Detect which cell encompasses the target text, then output its [X, Y] center coordinate. 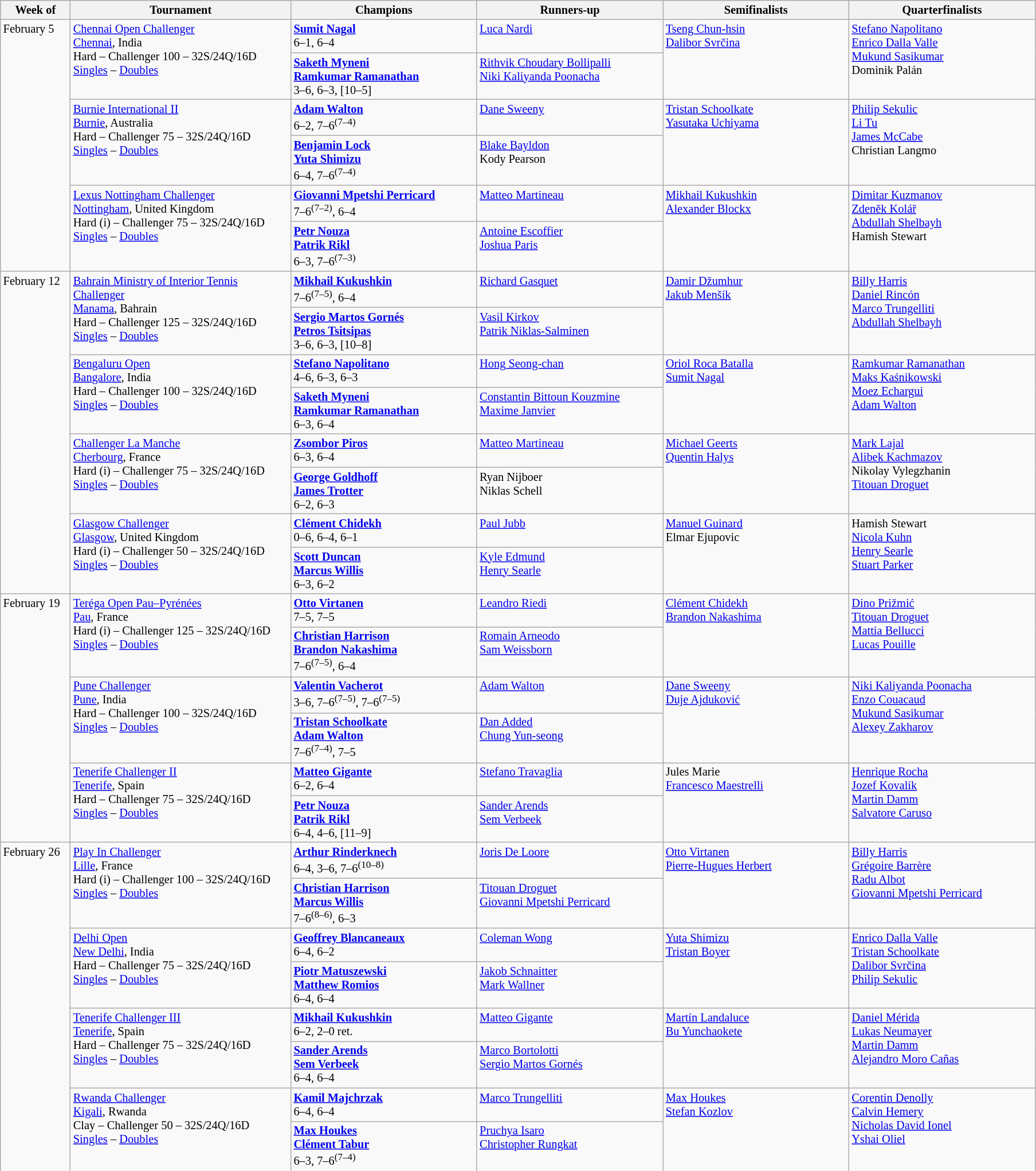
Tenerife Challenger IIITenerife, Spain Hard – Challenger 75 – 32S/24Q/16DSingles – Doubles [181, 1048]
Sander Arends Sem Verbeek6–4, 6–4 [384, 1064]
February 19 [36, 718]
Ramkumar Ramanathan Maks Kaśnikowski Moez Echargui Adam Walton [942, 394]
Marco Trungelliti [570, 1105]
Billy Harris Grégoire Barrère Radu Albot Giovanni Mpetshi Perricard [942, 886]
Kyle Edmund Henry Searle [570, 570]
Kamil Majchrzak6–4, 6–4 [384, 1105]
George Goldhoff James Trotter6–2, 6–3 [384, 491]
Clément Chidekh0–6, 6–4, 6–1 [384, 530]
Joris De Loore [570, 861]
Henrique Rocha Jozef Kovalík Martin Damm Salvatore Caruso [942, 802]
Teréga Open Pau–PyrénéesPau, France Hard (i) – Challenger 125 – 32S/24Q/16DSingles – Doubles [181, 635]
February 12 [36, 432]
Blake Bayldon Kody Pearson [570, 160]
Jakob Schnaitter Mark Wallner [570, 985]
Lexus Nottingham ChallengerNottingham, United Kingdom Hard (i) – Challenger 75 – 32S/24Q/16DSingles – Doubles [181, 228]
Scott Duncan Marcus Willis6–3, 6–2 [384, 570]
Oriol Roca Batalla Sumit Nagal [756, 394]
Pune ChallengerPune, India Hard – Challenger 100 – 32S/24Q/16DSingles – Doubles [181, 719]
Tseng Chun-hsin Dalibor Svrčina [756, 60]
Mikhail Kukushkin6–2, 2–0 ret. [384, 1025]
Jules Marie Francesco Maestrelli [756, 802]
Corentin Denolly Calvin Hemery Nicholas David Ionel Yshai Oliel [942, 1129]
February 5 [36, 146]
Play In ChallengerLille, France Hard (i) – Challenger 100 – 32S/24Q/16DSingles – Doubles [181, 886]
Yuta Shimizu Tristan Boyer [756, 968]
Week of [36, 10]
Enrico Dalla Valle Tristan Schoolkate Dalibor Svrčina Philip Sekulic [942, 968]
Matteo Gigante6–2, 6–4 [384, 779]
Adam Walton6–2, 7–6(7–4) [384, 117]
Petr Nouza Patrik Rikl6–4, 4–6, [11–9] [384, 819]
Chennai Open ChallengerChennai, India Hard – Challenger 100 – 32S/24Q/16DSingles – Doubles [181, 60]
Benjamin Lock Yuta Shimizu6–4, 7–6(7–4) [384, 160]
Sander Arends Sem Verbeek [570, 819]
Marco Bortolotti Sergio Martos Gornés [570, 1064]
Petr Nouza Patrik Rikl6–3, 7–6(7–3) [384, 246]
Glasgow ChallengerGlasgow, United Kingdom Hard (i) – Challenger 50 – 32S/24Q/16DSingles – Doubles [181, 554]
Max Houkes Clément Tabur6–3, 7–6(7–4) [384, 1146]
Stefano Travaglia [570, 779]
Tristan Schoolkate Adam Walton7–6(7–4), 7–5 [384, 737]
Niki Kaliyanda Poonacha Enzo Couacaud Mukund Sasikumar Alexey Zakharov [942, 719]
Pruchya Isaro Christopher Rungkat [570, 1146]
Manuel Guinard Elmar Ejupovic [756, 554]
Mark Lajal Alibek Kachmazov Nikolay Vylegzhanin Titouan Droguet [942, 473]
Burnie International IIBurnie, Australia Hard – Challenger 75 – 32S/24Q/16DSingles – Doubles [181, 142]
Daniel Mérida Lukas Neumayer Martin Damm Alejandro Moro Cañas [942, 1048]
Paul Jubb [570, 530]
Geoffrey Blancaneaux6–4, 6–2 [384, 945]
Leandro Riedi [570, 610]
Luca Nardi [570, 36]
Sergio Martos Gornés Petros Tsitsipas3–6, 6–3, [10–8] [384, 331]
Dino Prižmić Titouan Droguet Mattia Bellucci Lucas Pouille [942, 635]
Stefano Napolitano Enrico Dalla Valle Mukund Sasikumar Dominik Palán [942, 60]
Bahrain Ministry of Interior Tennis ChallengerManama, Bahrain Hard – Challenger 125 – 32S/24Q/16DSingles – Doubles [181, 313]
Billy Harris Daniel Rincón Marco Trungelliti Abdullah Shelbayh [942, 313]
Tristan Schoolkate Yasutaka Uchiyama [756, 142]
Dane Sweeny [570, 117]
Saketh Myneni Ramkumar Ramanathan3–6, 6–3, [10–5] [384, 76]
Delhi OpenNew Delhi, India Hard – Challenger 75 – 32S/24Q/16DSingles – Doubles [181, 968]
Titouan Droguet Giovanni Mpetshi Perricard [570, 903]
Hamish Stewart Nicola Kuhn Henry Searle Stuart Parker [942, 554]
Romain Arneodo Sam Weissborn [570, 651]
Mikhail Kukushkin Alexander Blockx [756, 228]
Ryan Nijboer Niklas Schell [570, 491]
Tenerife Challenger IITenerife, Spain Hard – Challenger 75 – 32S/24Q/16DSingles – Doubles [181, 802]
Coleman Wong [570, 945]
Champions [384, 10]
Runners-up [570, 10]
February 26 [36, 1006]
Valentin Vacherot3–6, 7–6(7–5), 7–6(7–5) [384, 695]
Dimitar Kuzmanov Zdeněk Kolář Abdullah Shelbayh Hamish Stewart [942, 228]
Michael Geerts Quentin Halys [756, 473]
Rithvik Choudary Bollipalli Niki Kaliyanda Poonacha [570, 76]
Challenger La MancheCherbourg, France Hard (i) – Challenger 75 – 32S/24Q/16DSingles – Doubles [181, 473]
Tournament [181, 10]
Max Houkes Stefan Kozlov [756, 1129]
Giovanni Mpetshi Perricard7–6(7–2), 6–4 [384, 203]
Rwanda ChallengerKigali, Rwanda Clay – Challenger 50 – 32S/24Q/16DSingles – Doubles [181, 1129]
Dan Added Chung Yun-seong [570, 737]
Saketh Myneni Ramkumar Ramanathan6–3, 6–4 [384, 410]
Vasil Kirkov Patrik Niklas-Salminen [570, 331]
Zsombor Piros6–3, 6–4 [384, 451]
Antoine Escoffier Joshua Paris [570, 246]
Stefano Napolitano4–6, 6–3, 6–3 [384, 371]
Arthur Rinderknech6–4, 3–6, 7–6(10–8) [384, 861]
Christian Harrison Brandon Nakashima7–6(7–5), 6–4 [384, 651]
Clément Chidekh Brandon Nakashima [756, 635]
Constantin Bittoun Kouzmine Maxime Janvier [570, 410]
Semifinalists [756, 10]
Otto Virtanen7–5, 7–5 [384, 610]
Christian Harrison Marcus Willis7–6(8–6), 6–3 [384, 903]
Philip Sekulic Li Tu James McCabe Christian Langmo [942, 142]
Hong Seong-chan [570, 371]
Damir Džumhur Jakub Menšík [756, 313]
Piotr Matuszewski Matthew Romios6–4, 6–4 [384, 985]
Mikhail Kukushkin7–6(7–5), 6–4 [384, 289]
Sumit Nagal6–1, 6–4 [384, 36]
Adam Walton [570, 695]
Richard Gasquet [570, 289]
Dane Sweeny Duje Ajduković [756, 719]
Bengaluru OpenBangalore, India Hard – Challenger 100 – 32S/24Q/16DSingles – Doubles [181, 394]
Quarterfinalists [942, 10]
Matteo Gigante [570, 1025]
Otto Virtanen Pierre-Hugues Herbert [756, 886]
Martín Landaluce Bu Yunchaokete [756, 1048]
